Identify which cell holds the provided text, then report its (x, y) central coordinate. 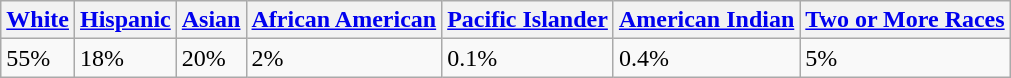
Asian (211, 20)
18% (125, 58)
White (38, 20)
0.4% (706, 58)
2% (344, 58)
20% (211, 58)
Hispanic (125, 20)
55% (38, 58)
Pacific Islander (528, 20)
0.1% (528, 58)
Two or More Races (905, 20)
American Indian (706, 20)
5% (905, 58)
African American (344, 20)
